Locate the cell with the specified text and output its (X, Y) center coordinate. 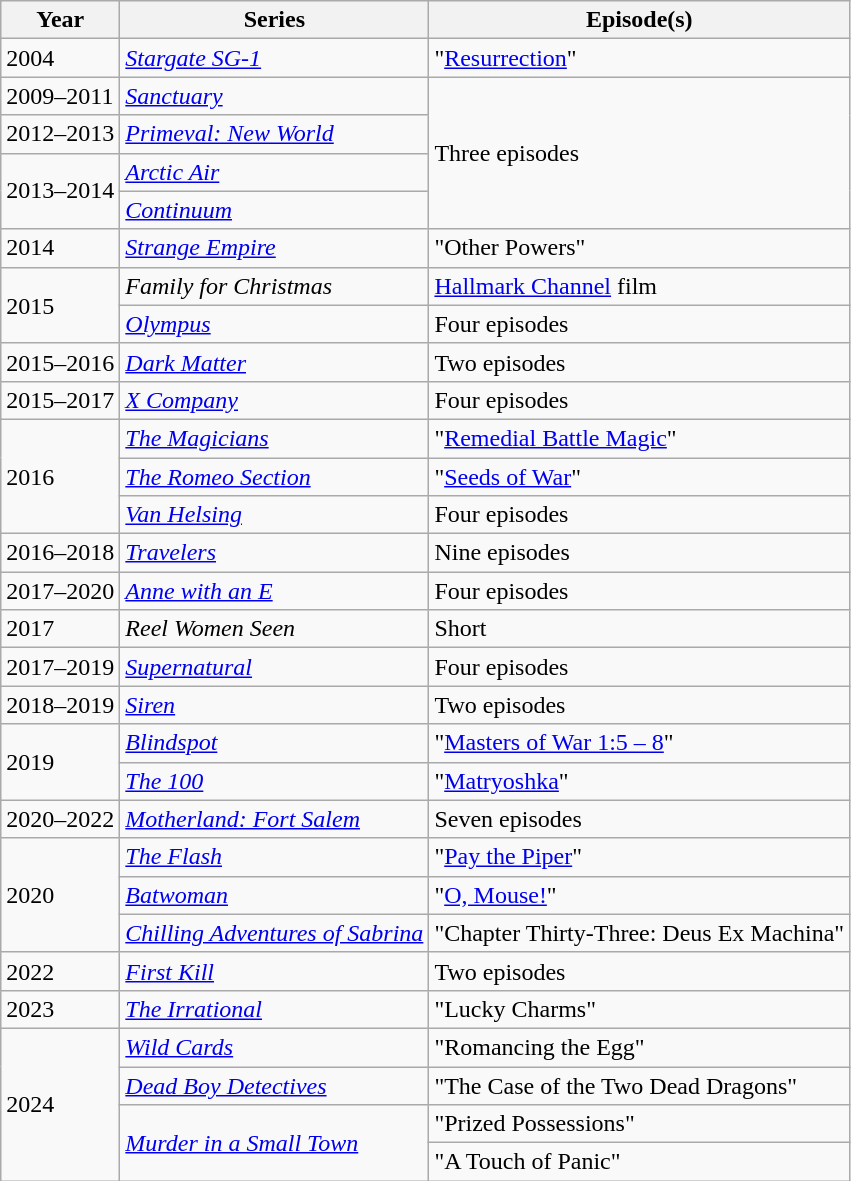
2020–2022 (60, 819)
Year (60, 20)
Stargate SG-1 (274, 58)
2016 (60, 476)
"Chapter Thirty-Three: Deus Ex Machina" (640, 933)
Wild Cards (274, 1047)
The Flash (274, 857)
2015 (60, 305)
Travelers (274, 553)
Olympus (274, 324)
2014 (60, 248)
Murder in a Small Town (274, 1143)
"Lucky Charms" (640, 1009)
2017–2019 (60, 667)
Anne with an E (274, 591)
The Irrational (274, 1009)
Sanctuary (274, 96)
Van Helsing (274, 515)
Dark Matter (274, 362)
"Romancing the Egg" (640, 1047)
The Romeo Section (274, 477)
"A Touch of Panic" (640, 1162)
"The Case of the Two Dead Dragons" (640, 1085)
"Masters of War 1:5 – 8" (640, 743)
Arctic Air (274, 172)
Short (640, 629)
2009–2011 (60, 96)
Primeval: New World (274, 134)
"Prized Possessions" (640, 1124)
"Other Powers" (640, 248)
2019 (60, 762)
First Kill (274, 971)
"Seeds of War" (640, 477)
Episode(s) (640, 20)
Motherland: Fort Salem (274, 819)
Siren (274, 705)
2004 (60, 58)
2015–2016 (60, 362)
"O, Mouse!" (640, 895)
Batwoman (274, 895)
2017 (60, 629)
2016–2018 (60, 553)
Continuum (274, 210)
"Matryoshka" (640, 781)
Seven episodes (640, 819)
Reel Women Seen (274, 629)
The 100 (274, 781)
"Resurrection" (640, 58)
Three episodes (640, 153)
2023 (60, 1009)
Series (274, 20)
Chilling Adventures of Sabrina (274, 933)
2018–2019 (60, 705)
2017–2020 (60, 591)
2012–2013 (60, 134)
"Remedial Battle Magic" (640, 438)
2024 (60, 1104)
Supernatural (274, 667)
Blindspot (274, 743)
2022 (60, 971)
Strange Empire (274, 248)
"Pay the Piper" (640, 857)
The Magicians (274, 438)
2015–2017 (60, 400)
Nine episodes (640, 553)
X Company (274, 400)
2020 (60, 895)
Family for Christmas (274, 286)
Hallmark Channel film (640, 286)
Dead Boy Detectives (274, 1085)
2013–2014 (60, 191)
